Detect which cell encompasses the target text, then output its [x, y] center coordinate. 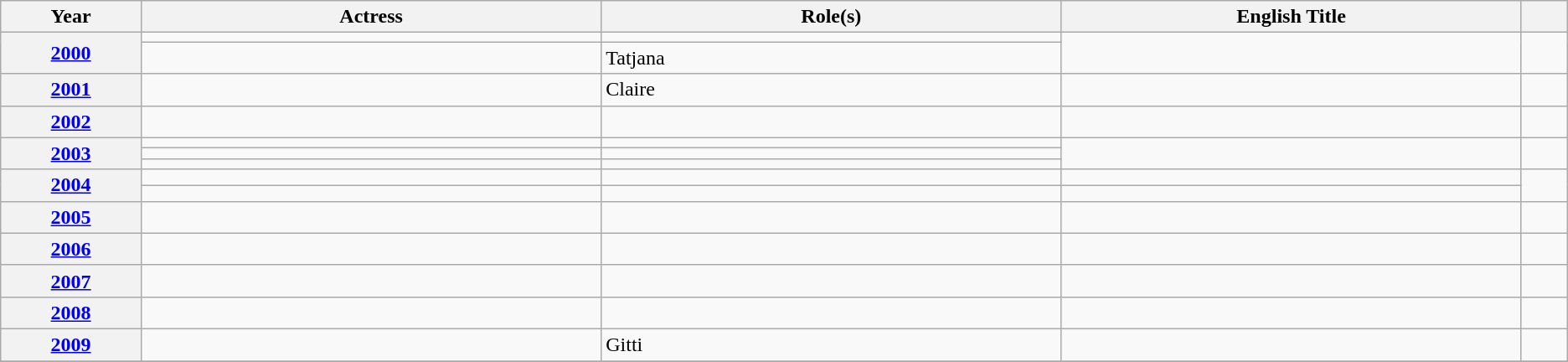
Actress [370, 17]
2006 [71, 249]
2004 [71, 185]
Year [71, 17]
Claire [831, 90]
Gitti [831, 344]
2000 [71, 54]
2002 [71, 122]
2009 [71, 344]
2007 [71, 281]
Tatjana [831, 58]
2005 [71, 217]
2008 [71, 313]
Role(s) [831, 17]
2003 [71, 153]
English Title [1292, 17]
2001 [71, 90]
